Determine the [x, y] coordinate at the center of the cell enclosing the given text.  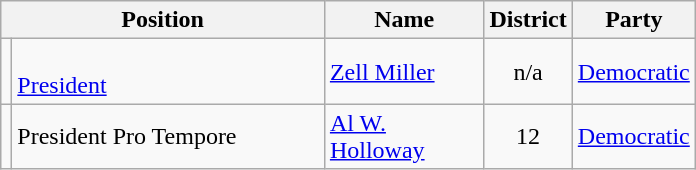
President Pro Tempore [168, 136]
n/a [528, 72]
12 [528, 136]
Name [404, 20]
Zell Miller [404, 72]
Al W. Holloway [404, 136]
Party [634, 20]
Position [163, 20]
District [528, 20]
President [168, 72]
